Provide the [x, y] coordinate of the cell's center where the given text is located.  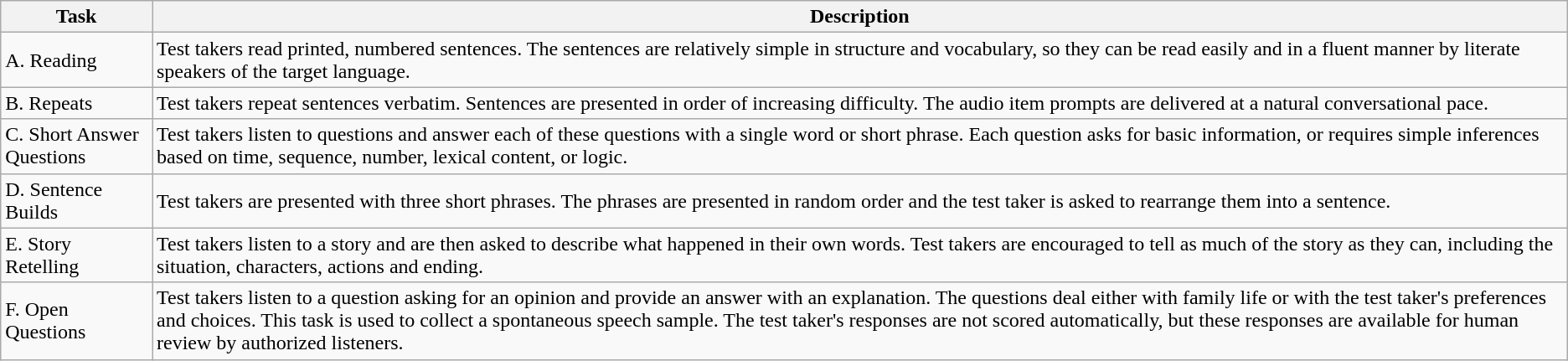
A. Reading [77, 60]
B. Repeats [77, 103]
E. Story Retelling [77, 255]
C. Short Answer Questions [77, 146]
F. Open Questions [77, 321]
Task [77, 17]
Description [860, 17]
D. Sentence Builds [77, 201]
